Identify which cell holds the provided text, then report its (X, Y) central coordinate. 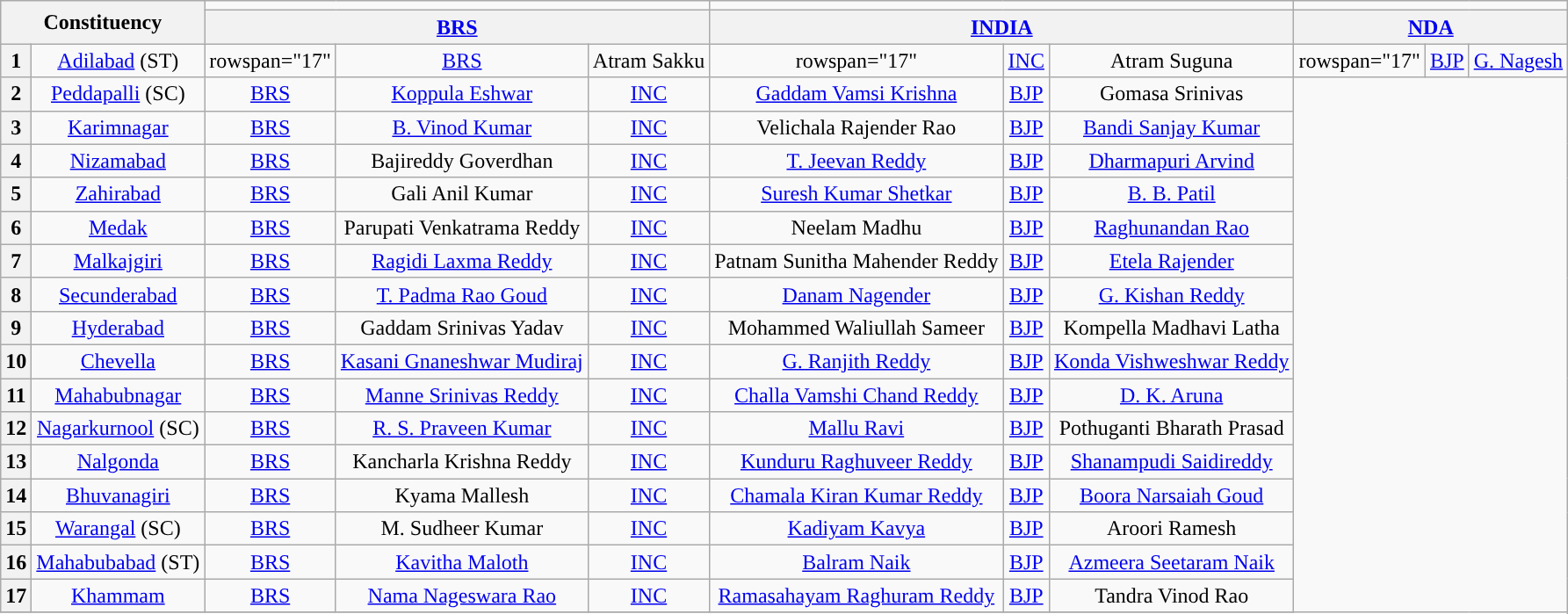
Bandi Sanjay Kumar (1171, 127)
7 (16, 261)
Shanampudi Saidireddy (1171, 462)
G. Ranjith Reddy (856, 361)
INDIA (1001, 27)
Kavitha Maloth (462, 562)
16 (16, 562)
17 (16, 596)
Atram Sakku (648, 61)
Tandra Vinod Rao (1171, 596)
Mallu Ravi (856, 429)
Dharmapuri Arvind (1171, 161)
Secunderabad (118, 294)
Mahabubnagar (118, 394)
2 (16, 94)
Bhuvanagiri (118, 495)
Chevella (118, 361)
Mohammed Waliullah Sameer (856, 328)
14 (16, 495)
Neelam Madhu (856, 228)
Kancharla Krishna Reddy (462, 462)
5 (16, 194)
Ragidi Laxma Reddy (462, 261)
Aroori Ramesh (1171, 529)
Gali Anil Kumar (462, 194)
Medak (118, 228)
Gaddam Vamsi Krishna (856, 94)
Danam Nagender (856, 294)
Adilabad (ST) (118, 61)
Nagarkurnool (SC) (118, 429)
Konda Vishweshwar Reddy (1171, 361)
R. S. Praveen Kumar (462, 429)
Nama Nageswara Rao (462, 596)
6 (16, 228)
Mahabubabad (ST) (118, 562)
Chamala Kiran Kumar Reddy (856, 495)
13 (16, 462)
Patnam Sunitha Mahender Reddy (856, 261)
10 (16, 361)
Kadiyam Kavya (856, 529)
Peddapalli (SC) (118, 94)
Atram Suguna (1171, 61)
Bajireddy Goverdhan (462, 161)
Parupati Venkatrama Reddy (462, 228)
Constituency (103, 23)
D. K. Aruna (1171, 394)
Zahirabad (118, 194)
Malkajgiri (118, 261)
M. Sudheer Kumar (462, 529)
B. B. Patil (1171, 194)
Suresh Kumar Shetkar (856, 194)
4 (16, 161)
Kyama Mallesh (462, 495)
Kasani Gnaneshwar Mudiraj (462, 361)
Nalgonda (118, 462)
Etela Rajender (1171, 261)
15 (16, 529)
9 (16, 328)
Gomasa Srinivas (1171, 94)
Pothuganti Bharath Prasad (1171, 429)
1 (16, 61)
T. Jeevan Reddy (856, 161)
Nizamabad (118, 161)
Koppula Eshwar (462, 94)
Warangal (SC) (118, 529)
Manne Srinivas Reddy (462, 394)
Hyderabad (118, 328)
G. Nagesh (1518, 61)
G. Kishan Reddy (1171, 294)
Kunduru Raghuveer Reddy (856, 462)
B. Vinod Kumar (462, 127)
Kompella Madhavi Latha (1171, 328)
Gaddam Srinivas Yadav (462, 328)
3 (16, 127)
Velichala Rajender Rao (856, 127)
Azmeera Seetaram Naik (1171, 562)
Challa Vamshi Chand Reddy (856, 394)
Balram Naik (856, 562)
Boora Narsaiah Goud (1171, 495)
Raghunandan Rao (1171, 228)
11 (16, 394)
NDA (1431, 27)
Khammam (118, 596)
8 (16, 294)
T. Padma Rao Goud (462, 294)
Karimnagar (118, 127)
12 (16, 429)
Ramasahayam Raghuram Reddy (856, 596)
